Capture the cell that displays the provided text and extract its [x, y] central coordinate. 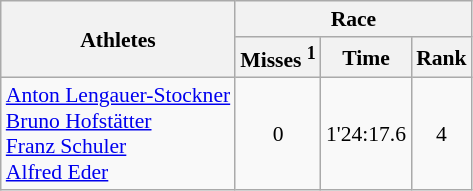
Misses 1 [278, 58]
0 [278, 134]
Race [353, 19]
Rank [442, 58]
Athletes [118, 40]
1'24:17.6 [366, 134]
Anton Lengauer-StocknerBruno HofstätterFranz SchulerAlfred Eder [118, 134]
Time [366, 58]
4 [442, 134]
